Search for the cell housing the specified text and yield its [X, Y] center coordinate. 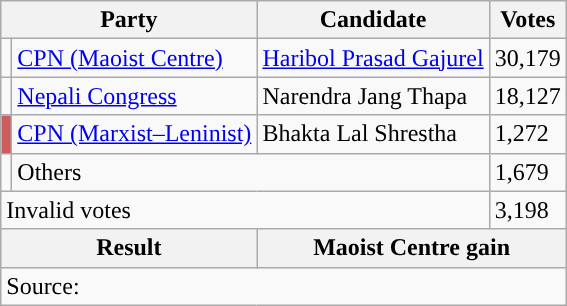
Others [250, 172]
CPN (Maoist Centre) [134, 58]
Source: [284, 286]
30,179 [528, 58]
Haribol Prasad Gajurel [373, 58]
Maoist Centre gain [412, 248]
Narendra Jang Thapa [373, 96]
1,679 [528, 172]
Votes [528, 20]
1,272 [528, 134]
Result [129, 248]
CPN (Marxist–Leninist) [134, 134]
Candidate [373, 20]
18,127 [528, 96]
Invalid votes [245, 210]
Party [129, 20]
Bhakta Lal Shrestha [373, 134]
3,198 [528, 210]
Nepali Congress [134, 96]
